From the cell containing the given text, extract its center point as (x, y) coordinate. 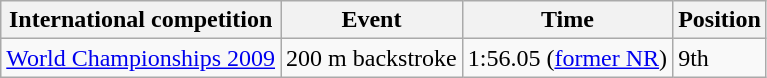
1:56.05 (former NR) (567, 58)
International competition (141, 20)
200 m backstroke (372, 58)
World Championships 2009 (141, 58)
Time (567, 20)
9th (720, 58)
Event (372, 20)
Position (720, 20)
